Locate the cell with the specified text and output its (x, y) center coordinate. 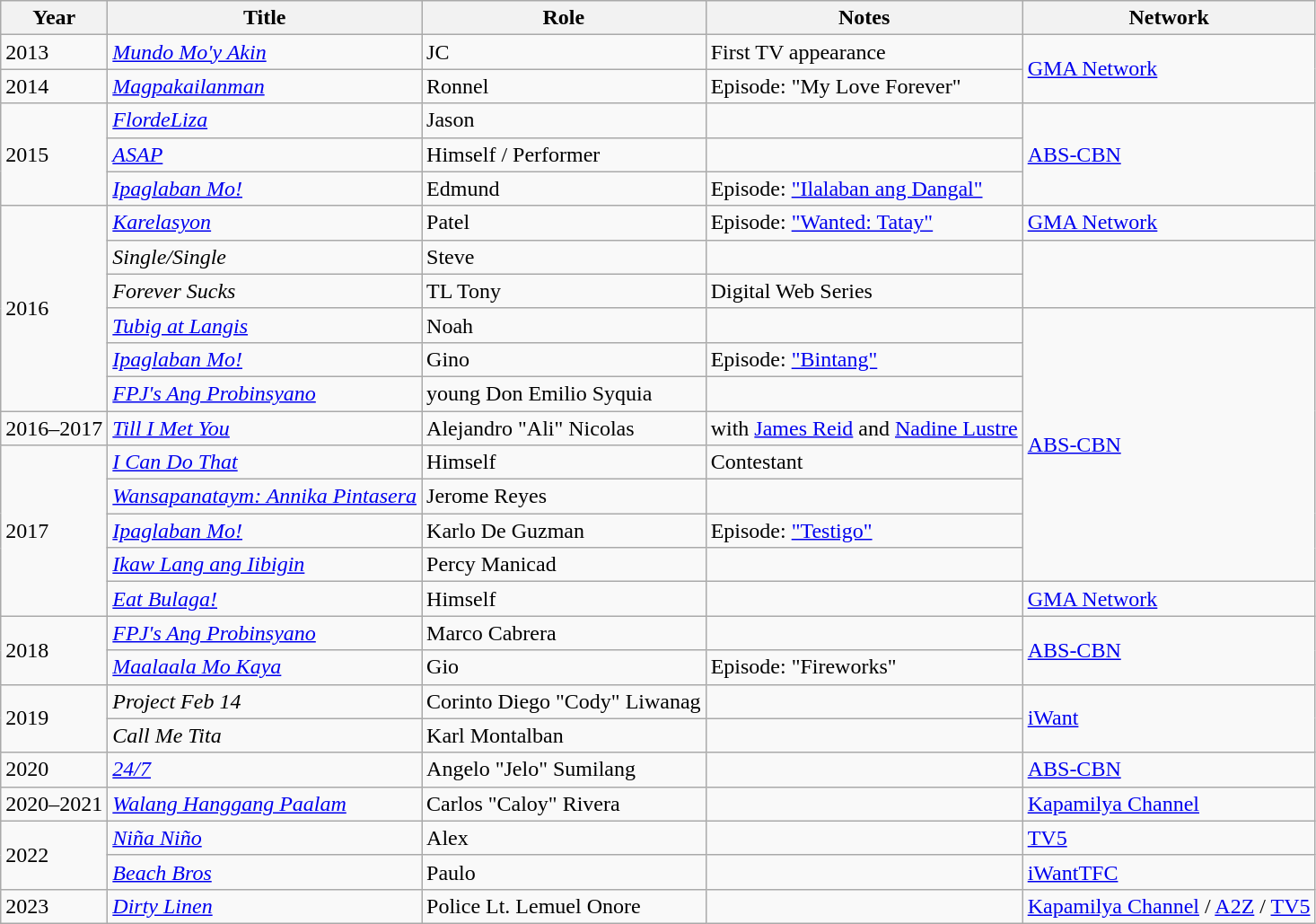
Corinto Diego "Cody" Liwanag (564, 701)
2022 (54, 855)
Digital Web Series (864, 291)
Till I Met You (265, 428)
Episode: "Wanted: Tatay" (864, 223)
Project Feb 14 (265, 701)
Kapamilya Channel / A2Z / TV5 (1169, 906)
Noah (564, 325)
Edmund (564, 189)
Jason (564, 120)
Wansapanataym: Annika Pintasera (265, 497)
ASAP (265, 154)
iWantTFC (1169, 872)
Police Lt. Lemuel Onore (564, 906)
2013 (54, 52)
24/7 (265, 770)
Episode: "Bintang" (864, 359)
Contestant (864, 462)
Walang Hanggang Paalam (265, 804)
2020 (54, 770)
2017 (54, 531)
Maalaala Mo Kaya (265, 667)
2020–2021 (54, 804)
Karlo De Guzman (564, 531)
Beach Bros (265, 872)
Angelo "Jelo" Sumilang (564, 770)
young Don Emilio Syquia (564, 393)
Patel (564, 223)
Single/Single (265, 257)
Call Me Tita (265, 735)
Notes (864, 18)
I Can Do That (265, 462)
2016–2017 (54, 428)
Year (54, 18)
Episode: "Fireworks" (864, 667)
Episode: "My Love Forever" (864, 86)
iWant (1169, 718)
Gino (564, 359)
2016 (54, 308)
Jerome Reyes (564, 497)
Mundo Mo'y Akin (265, 52)
Role (564, 18)
Niña Niño (265, 838)
Ronnel (564, 86)
Percy Manicad (564, 565)
FlordeLiza (265, 120)
Tubig at Langis (265, 325)
Gio (564, 667)
Carlos "Caloy" Rivera (564, 804)
Kapamilya Channel (1169, 804)
Episode: "Testigo" (864, 531)
JC (564, 52)
Eat Bulaga! (265, 599)
2023 (54, 906)
2015 (54, 154)
TV5 (1169, 838)
Episode: "Ilalaban ang Dangal" (864, 189)
Alejandro "Ali" Nicolas (564, 428)
Himself / Performer (564, 154)
2019 (54, 718)
First TV appearance (864, 52)
2014 (54, 86)
Forever Sucks (265, 291)
2018 (54, 650)
with James Reid and Nadine Lustre (864, 428)
Network (1169, 18)
Title (265, 18)
Paulo (564, 872)
Alex (564, 838)
Karelasyon (265, 223)
Marco Cabrera (564, 633)
Ikaw Lang ang Iibigin (265, 565)
Karl Montalban (564, 735)
Magpakailanman (265, 86)
Steve (564, 257)
TL Tony (564, 291)
Dirty Linen (265, 906)
